Output the (X, Y) coordinate of the center of the cell containing the given text.  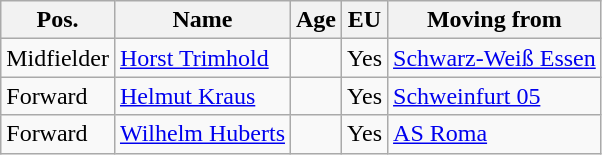
Moving from (495, 20)
Name (202, 20)
EU (365, 20)
Schweinfurt 05 (495, 96)
Schwarz-Weiß Essen (495, 58)
Horst Trimhold (202, 58)
Pos. (58, 20)
Age (316, 20)
Helmut Kraus (202, 96)
Wilhelm Huberts (202, 134)
Midfielder (58, 58)
AS Roma (495, 134)
